Scan for the cell matching the given text and deliver its [X, Y] coordinate at center. 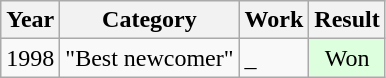
Work [274, 20]
_ [274, 58]
Year [30, 20]
Category [150, 20]
Result [347, 20]
Won [347, 58]
"Best newcomer" [150, 58]
1998 [30, 58]
